From the cell containing the given text, extract its center point as [X, Y] coordinate. 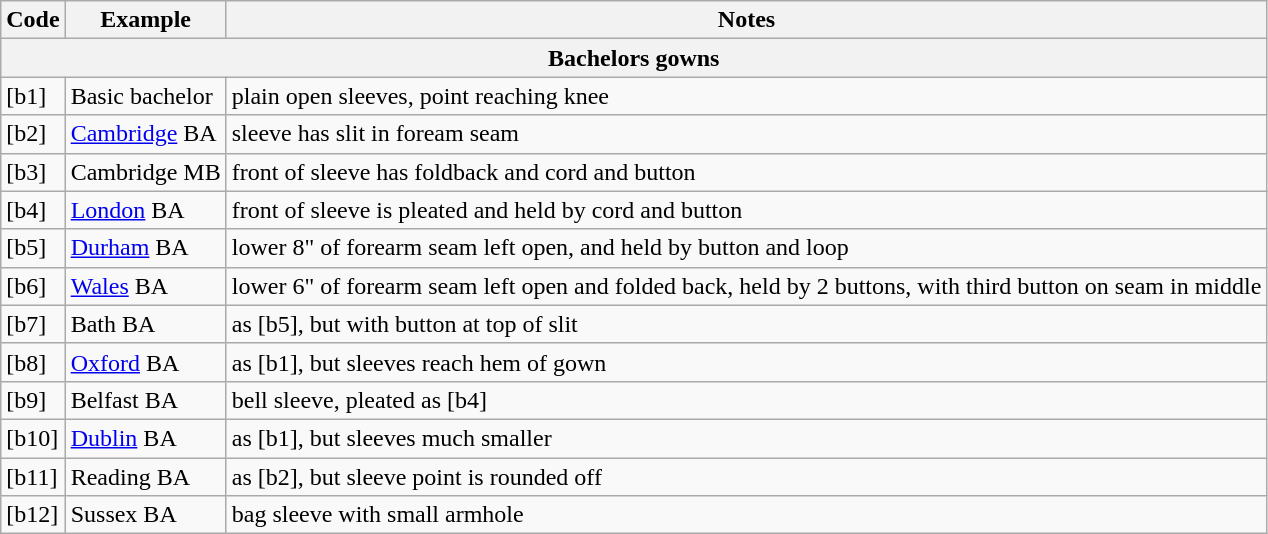
Dublin BA [146, 438]
sleeve has slit in foream seam [746, 134]
Basic bachelor [146, 96]
[b2] [33, 134]
bell sleeve, pleated as [b4] [746, 400]
bag sleeve with small armhole [746, 515]
Sussex BA [146, 515]
Belfast BA [146, 400]
[b9] [33, 400]
Bachelors gowns [634, 58]
[b4] [33, 210]
front of sleeve is pleated and held by cord and button [746, 210]
front of sleeve has foldback and cord and button [746, 172]
[b8] [33, 362]
as [b1], but sleeves much smaller [746, 438]
as [b1], but sleeves reach hem of gown [746, 362]
Code [33, 20]
[b12] [33, 515]
lower 6" of forearm seam left open and folded back, held by 2 buttons, with third button on seam in middle [746, 286]
[b3] [33, 172]
[b7] [33, 324]
as [b5], but with button at top of slit [746, 324]
Reading BA [146, 477]
Wales BA [146, 286]
as [b2], but sleeve point is rounded off [746, 477]
Oxford BA [146, 362]
Notes [746, 20]
Cambridge BA [146, 134]
[b5] [33, 248]
Example [146, 20]
[b11] [33, 477]
Durham BA [146, 248]
[b6] [33, 286]
lower 8" of forearm seam left open, and held by button and loop [746, 248]
London BA [146, 210]
Cambridge MB [146, 172]
[b10] [33, 438]
plain open sleeves, point reaching knee [746, 96]
[b1] [33, 96]
Bath BA [146, 324]
